Extract the (x, y) coordinate from the center of the cell holding the provided text.  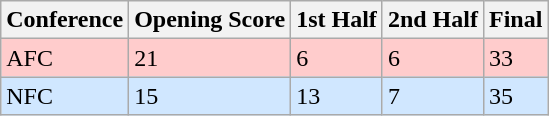
13 (337, 96)
Opening Score (210, 20)
35 (515, 96)
33 (515, 58)
1st Half (337, 20)
21 (210, 58)
2nd Half (432, 20)
15 (210, 96)
Final (515, 20)
AFC (65, 58)
Conference (65, 20)
NFC (65, 96)
7 (432, 96)
